For the text-containing cell, return its midpoint in (X, Y) coordinate format. 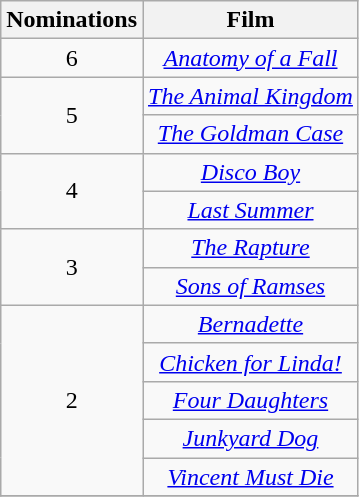
Film (250, 20)
The Rapture (250, 248)
3 (72, 267)
2 (72, 400)
Sons of Ramses (250, 286)
6 (72, 58)
Last Summer (250, 210)
Disco Boy (250, 172)
Bernadette (250, 324)
Four Daughters (250, 400)
5 (72, 115)
Nominations (72, 20)
The Animal Kingdom (250, 96)
4 (72, 191)
The Goldman Case (250, 134)
Vincent Must Die (250, 477)
Anatomy of a Fall (250, 58)
Junkyard Dog (250, 438)
Chicken for Linda! (250, 362)
